Determine the [X, Y] coordinate at the center of the cell enclosing the given text.  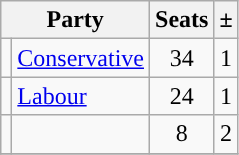
Seats [182, 20]
8 [182, 134]
2 [226, 134]
24 [182, 96]
Labour [81, 96]
34 [182, 58]
Party [76, 20]
± [226, 20]
Conservative [81, 58]
